Output the (x, y) coordinate of the center of the cell containing the given text.  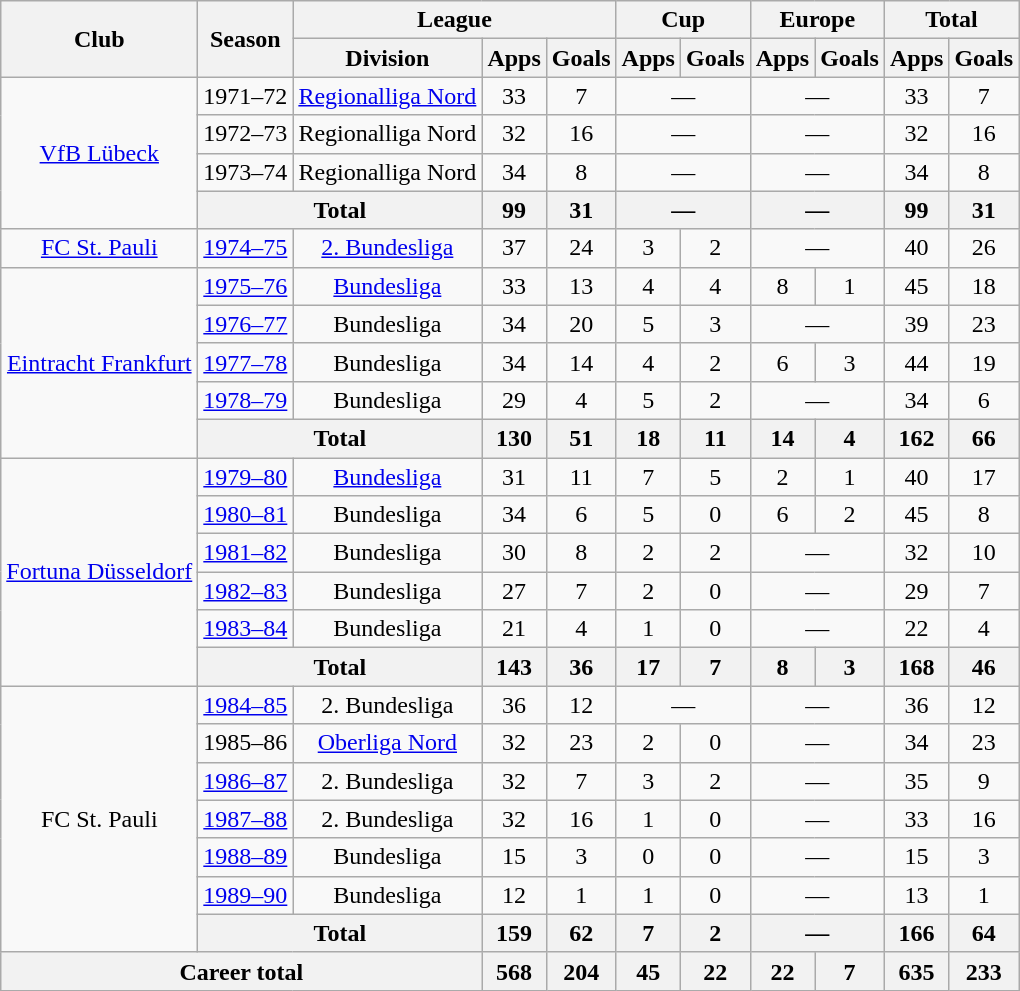
30 (514, 553)
168 (916, 667)
Fortuna Düsseldorf (100, 572)
1989–90 (246, 895)
1987–88 (246, 819)
1976–77 (246, 324)
46 (984, 667)
1972–73 (246, 134)
19 (984, 362)
233 (984, 971)
204 (581, 971)
Division (388, 58)
Club (100, 39)
1984–85 (246, 705)
1977–78 (246, 362)
Season (246, 39)
64 (984, 933)
Oberliga Nord (388, 743)
Europe (817, 20)
VfB Lübeck (100, 153)
27 (514, 591)
143 (514, 667)
35 (916, 781)
1975–76 (246, 286)
62 (581, 933)
1983–84 (246, 629)
1971–72 (246, 96)
39 (916, 324)
Cup (683, 20)
1985–86 (246, 743)
Career total (242, 971)
1973–74 (246, 172)
44 (916, 362)
635 (916, 971)
26 (984, 248)
51 (581, 438)
9 (984, 781)
1986–87 (246, 781)
Eintracht Frankfurt (100, 362)
League (454, 20)
1974–75 (246, 248)
568 (514, 971)
20 (581, 324)
1979–80 (246, 477)
1978–79 (246, 400)
1982–83 (246, 591)
10 (984, 553)
24 (581, 248)
66 (984, 438)
130 (514, 438)
1988–89 (246, 857)
37 (514, 248)
1981–82 (246, 553)
1980–81 (246, 515)
162 (916, 438)
166 (916, 933)
159 (514, 933)
21 (514, 629)
